Output the [X, Y] coordinate of the center of the cell containing the given text.  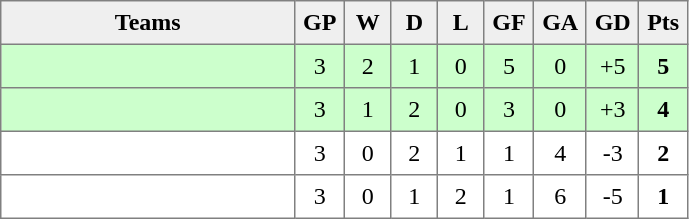
GA [560, 23]
-5 [612, 197]
+3 [612, 110]
GD [612, 23]
+5 [612, 66]
GF [509, 23]
GP [320, 23]
W [368, 23]
-3 [612, 153]
Pts [663, 23]
6 [560, 197]
Teams [148, 23]
D [414, 23]
L [461, 23]
